Identify which cell holds the provided text, then report its (x, y) central coordinate. 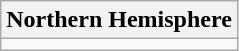
Northern Hemisphere (120, 20)
